Identify which cell holds the provided text, then report its (X, Y) central coordinate. 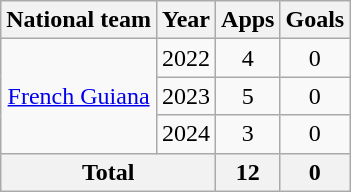
5 (248, 96)
2023 (186, 96)
Apps (248, 20)
Year (186, 20)
2022 (186, 58)
National team (79, 20)
2024 (186, 134)
4 (248, 58)
12 (248, 172)
Goals (315, 20)
French Guiana (79, 96)
Total (108, 172)
3 (248, 134)
